Locate the cell with the specified text and output its [X, Y] center coordinate. 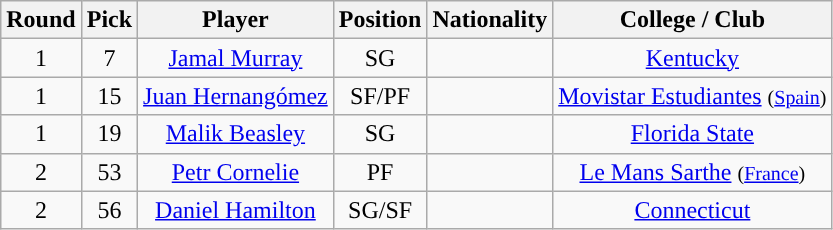
Petr Cornelie [236, 172]
Player [236, 20]
Le Mans Sarthe (France) [692, 172]
Pick [109, 20]
Nationality [490, 20]
College / Club [692, 20]
Daniel Hamilton [236, 210]
Malik Beasley [236, 134]
SG/SF [380, 210]
Kentucky [692, 58]
SF/PF [380, 96]
Movistar Estudiantes (Spain) [692, 96]
Jamal Murray [236, 58]
PF [380, 172]
Florida State [692, 134]
7 [109, 58]
Juan Hernangómez [236, 96]
Position [380, 20]
19 [109, 134]
Round [41, 20]
15 [109, 96]
56 [109, 210]
Connecticut [692, 210]
53 [109, 172]
